Return [x, y] of the center of cell containing provided text 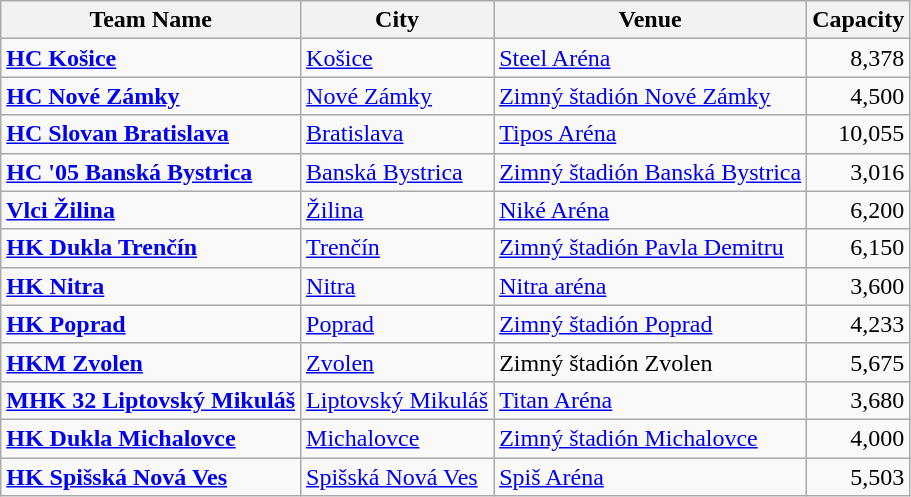
3,680 [858, 400]
Zimný štadión Pavla Demitru [650, 248]
HKM Zvolen [151, 362]
5,675 [858, 362]
Nové Zámky [398, 96]
Titan Aréna [650, 400]
City [398, 20]
3,016 [858, 172]
Nitra [398, 286]
4,233 [858, 324]
HK Nitra [151, 286]
Zvolen [398, 362]
Nitra aréna [650, 286]
Niké Aréna [650, 210]
HK Spišská Nová Ves [151, 477]
MHK 32 Liptovský Mikuláš [151, 400]
10,055 [858, 134]
Venue [650, 20]
Žilina [398, 210]
Košice [398, 58]
8,378 [858, 58]
Vlci Žilina [151, 210]
HC Košice [151, 58]
Liptovský Mikuláš [398, 400]
Team Name [151, 20]
Zimný štadión Zvolen [650, 362]
Michalovce [398, 438]
Tipos Aréna [650, 134]
Steel Aréna [650, 58]
Banská Bystrica [398, 172]
Zimný štadión Michalovce [650, 438]
6,200 [858, 210]
Zimný štadión Poprad [650, 324]
HK Dukla Michalovce [151, 438]
HK Dukla Trenčín [151, 248]
Zimný štadión Nové Zámky [650, 96]
6,150 [858, 248]
HK Poprad [151, 324]
4,500 [858, 96]
Trenčín [398, 248]
HC Slovan Bratislava [151, 134]
Spišská Nová Ves [398, 477]
Spiš Aréna [650, 477]
HC '05 Banská Bystrica [151, 172]
Bratislava [398, 134]
4,000 [858, 438]
3,600 [858, 286]
5,503 [858, 477]
Capacity [858, 20]
HC Nové Zámky [151, 96]
Poprad [398, 324]
Zimný štadión Banská Bystrica [650, 172]
